Extract the (X, Y) coordinate from the center of the cell holding the provided text.  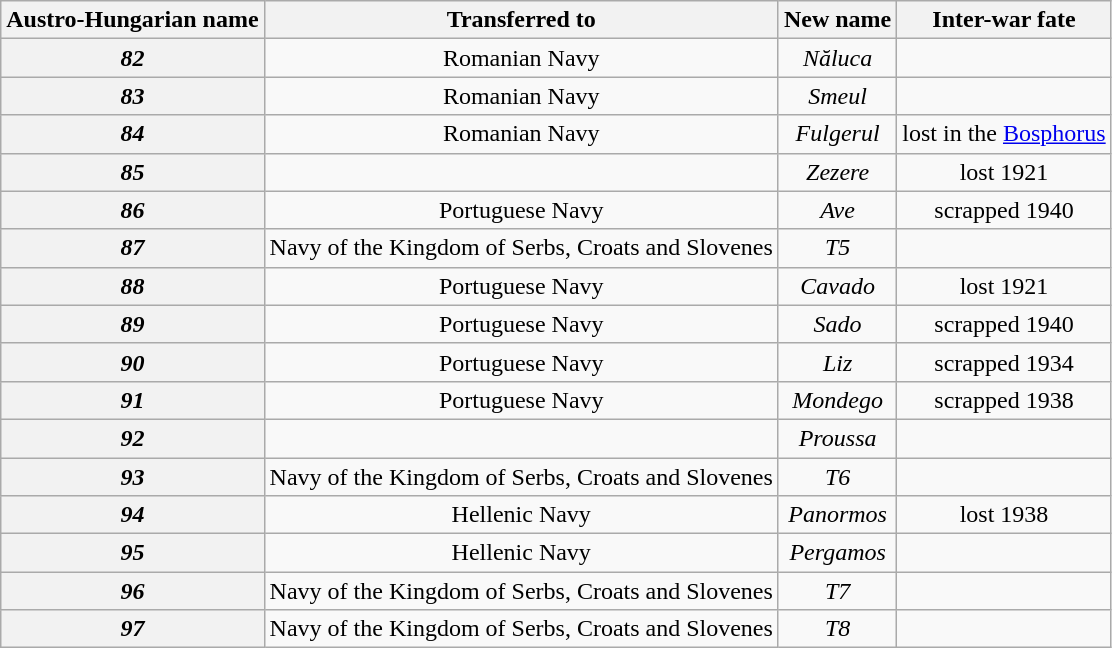
82 (132, 58)
84 (132, 134)
91 (132, 400)
Pergamos (837, 553)
83 (132, 96)
86 (132, 210)
lost 1938 (1004, 515)
Mondego (837, 400)
93 (132, 477)
New name (837, 20)
92 (132, 438)
scrapped 1938 (1004, 400)
T6 (837, 477)
97 (132, 629)
Sado (837, 324)
Proussa (837, 438)
Liz (837, 362)
90 (132, 362)
88 (132, 286)
89 (132, 324)
Panormos (837, 515)
Inter-war fate (1004, 20)
Fulgerul (837, 134)
Ave (837, 210)
95 (132, 553)
Austro-Hungarian name (132, 20)
T7 (837, 591)
Năluca (837, 58)
Zezere (837, 172)
T5 (837, 248)
Smeul (837, 96)
Transferred to (521, 20)
85 (132, 172)
T8 (837, 629)
94 (132, 515)
Cavado (837, 286)
87 (132, 248)
96 (132, 591)
scrapped 1934 (1004, 362)
lost in the Bosphorus (1004, 134)
